Extract the [X, Y] coordinate from the center of the cell holding the provided text.  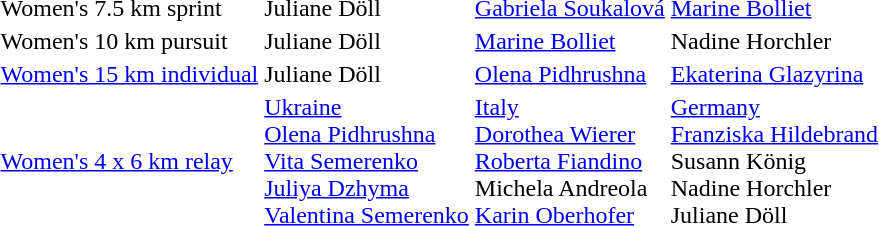
Ekaterina Glazyrina [774, 74]
Nadine Horchler [774, 41]
Marine Bolliet [570, 41]
Olena Pidhrushna [570, 74]
